Find where the given text appears and provide that cell's center as (x, y) coordinate. 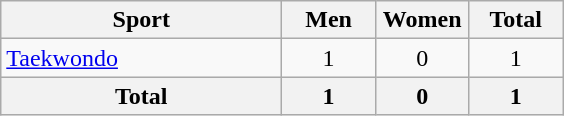
Sport (142, 20)
Taekwondo (142, 58)
Men (329, 20)
Women (422, 20)
